Output the [x, y] coordinate of the center of the cell containing the given text.  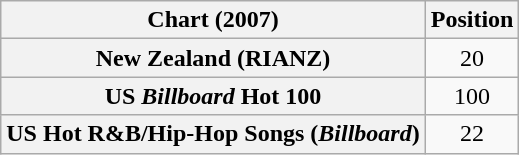
Chart (2007) [213, 20]
Position [472, 20]
22 [472, 134]
20 [472, 58]
New Zealand (RIANZ) [213, 58]
100 [472, 96]
US Billboard Hot 100 [213, 96]
US Hot R&B/Hip-Hop Songs (Billboard) [213, 134]
